Capture the cell that displays the provided text and extract its [x, y] central coordinate. 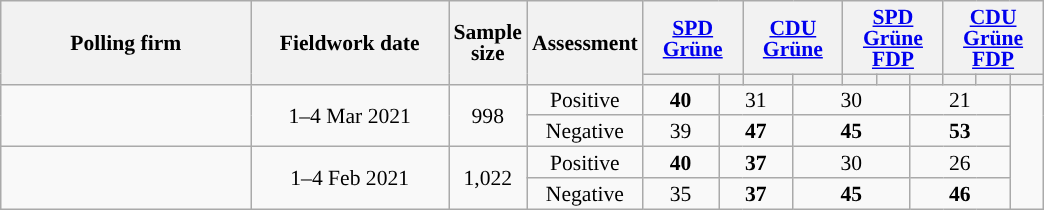
1,022 [487, 178]
53 [960, 132]
21 [960, 100]
47 [756, 132]
26 [960, 162]
35 [681, 194]
SPDGrüne [693, 38]
1–4 Mar 2021 [350, 115]
1–4 Feb 2021 [350, 178]
46 [960, 194]
998 [487, 115]
39 [681, 132]
31 [756, 100]
SPDGrüneFDP [893, 38]
CDUGrüneFDP [993, 38]
Polling firm [126, 42]
Fieldwork date [350, 42]
Assessment [585, 42]
CDUGrüne [793, 38]
Samplesize [487, 42]
